Locate the cell with the specified text and output its (x, y) center coordinate. 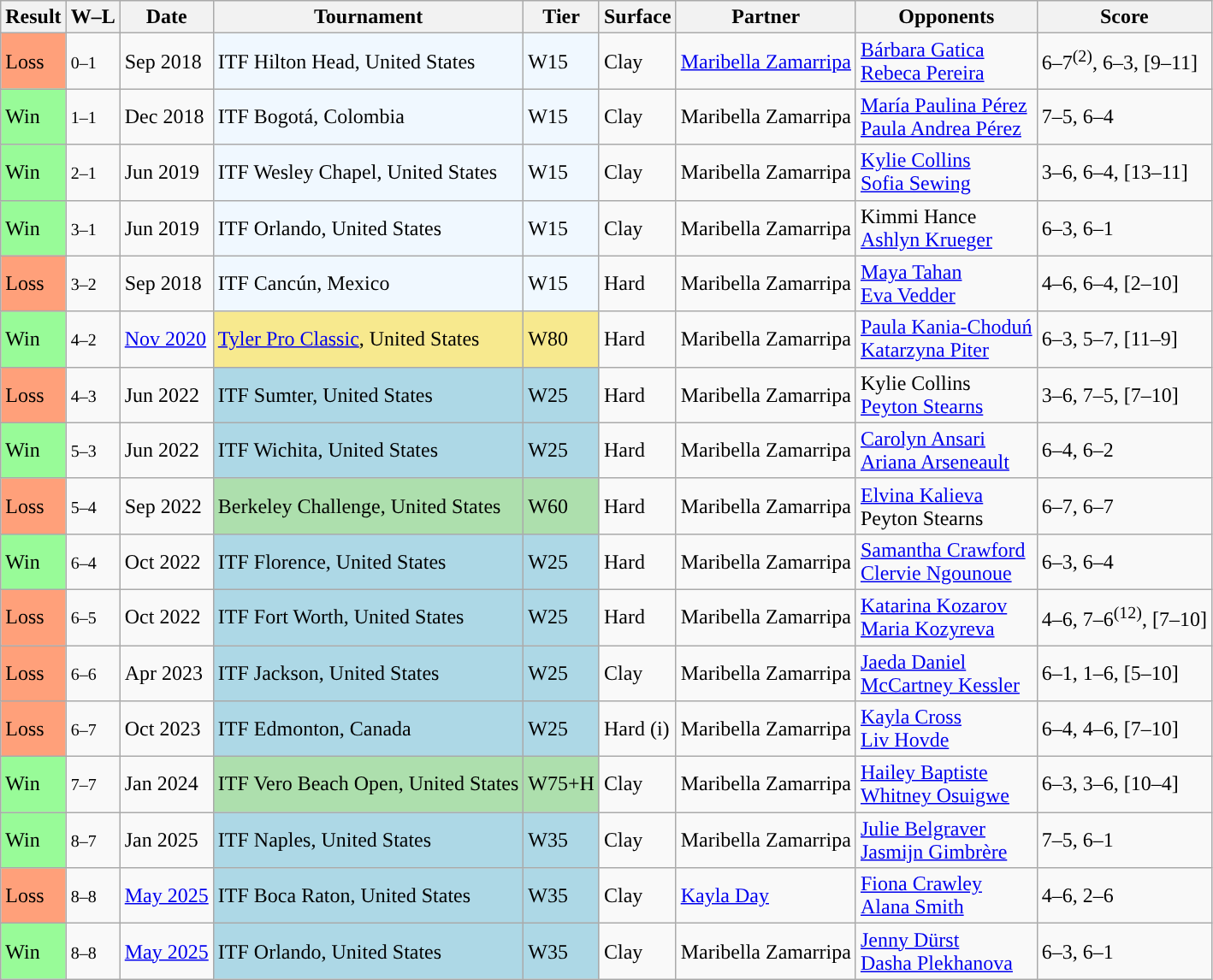
5–3 (92, 450)
ITF Sumter, United States (368, 395)
6–4, 6–2 (1124, 450)
Jaeda Daniel McCartney Kessler (946, 672)
Sep 2022 (166, 506)
Carolyn Ansari Ariana Arseneault (946, 450)
ITF Cancún, Mexico (368, 284)
ITF Fort Worth, United States (368, 617)
ITF Florence, United States (368, 561)
María Paulina Pérez Paula Andrea Pérez (946, 116)
1–1 (92, 116)
W–L (92, 17)
ITF Jackson, United States (368, 672)
Hailey Baptiste Whitney Osuigwe (946, 785)
ITF Bogotá, Colombia (368, 116)
Jenny Dürst Dasha Plekhanova (946, 951)
Paula Kania-Choduń Katarzyna Piter (946, 339)
3–1 (92, 227)
Result (33, 17)
Apr 2023 (166, 672)
Nov 2020 (166, 339)
6–7(2), 6–3, [9–11] (1124, 62)
Tier (561, 17)
ITF Wichita, United States (368, 450)
4–6, 6–4, [2–10] (1124, 284)
Tournament (368, 17)
6–3, 3–6, [10–4] (1124, 785)
Partner (766, 17)
Jan 2024 (166, 785)
Samantha Crawford Clervie Ngounoue (946, 561)
Katarina Kozarov Maria Kozyreva (946, 617)
Kimmi Hance Ashlyn Krueger (946, 227)
Kayla Day (766, 896)
Dec 2018 (166, 116)
3–6, 7–5, [7–10] (1124, 395)
7–7 (92, 785)
ITF Wesley Chapel, United States (368, 173)
4–6, 2–6 (1124, 896)
ITF Hilton Head, United States (368, 62)
6–4, 4–6, [7–10] (1124, 729)
4–6, 7–6(12), [7–10] (1124, 617)
Kylie Collins Peyton Stearns (946, 395)
Jan 2025 (166, 840)
6–4 (92, 561)
4–3 (92, 395)
Julie Belgraver Jasmijn Gimbrère (946, 840)
6–5 (92, 617)
Fiona Crawley Alana Smith (946, 896)
6–6 (92, 672)
Maya Tahan Eva Vedder (946, 284)
W75+H (561, 785)
Score (1124, 17)
6–3, 6–4 (1124, 561)
ITF Boca Raton, United States (368, 896)
Kayla Cross Liv Hovde (946, 729)
Berkeley Challenge, United States (368, 506)
W60 (561, 506)
6–1, 1–6, [5–10] (1124, 672)
Tyler Pro Classic, United States (368, 339)
8–7 (92, 840)
7–5, 6–1 (1124, 840)
W80 (561, 339)
Elvina Kalieva Peyton Stearns (946, 506)
ITF Edmonton, Canada (368, 729)
0–1 (92, 62)
Date (166, 17)
Kylie Collins Sofia Sewing (946, 173)
7–5, 6–4 (1124, 116)
Oct 2023 (166, 729)
6–7, 6–7 (1124, 506)
5–4 (92, 506)
Hard (i) (637, 729)
ITF Naples, United States (368, 840)
Opponents (946, 17)
4–2 (92, 339)
2–1 (92, 173)
6–7 (92, 729)
3–6, 6–4, [13–11] (1124, 173)
Surface (637, 17)
Bárbara Gatica Rebeca Pereira (946, 62)
ITF Vero Beach Open, United States (368, 785)
6–3, 5–7, [11–9] (1124, 339)
3–2 (92, 284)
